Identify which cell holds the provided text, then report its (X, Y) central coordinate. 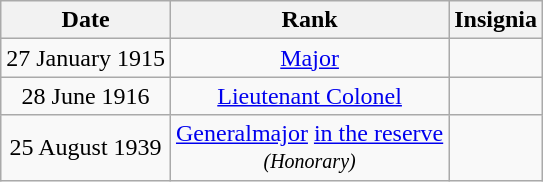
Lieutenant Colonel (309, 96)
27 January 1915 (86, 58)
25 August 1939 (86, 148)
Major (309, 58)
Date (86, 20)
Generalmajor in the reserve(Honorary) (309, 148)
Insignia (496, 20)
28 June 1916 (86, 96)
Rank (309, 20)
